Return [x, y] of the center of cell containing provided text 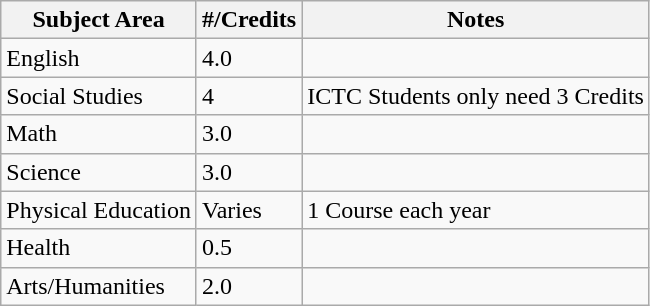
2.0 [248, 286]
Science [99, 172]
1 Course each year [476, 210]
English [99, 58]
Health [99, 248]
Subject Area [99, 20]
Arts/Humanities [99, 286]
ICTC Students only need 3 Credits [476, 96]
Varies [248, 210]
Social Studies [99, 96]
Math [99, 134]
Physical Education [99, 210]
#/Credits [248, 20]
0.5 [248, 248]
4.0 [248, 58]
4 [248, 96]
Notes [476, 20]
